Find where the given text appears and provide that cell's center as [X, Y] coordinate. 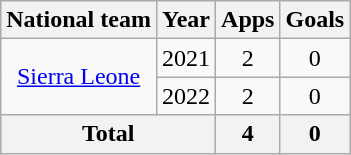
Total [108, 134]
Goals [315, 20]
Year [186, 20]
National team [79, 20]
4 [248, 134]
2021 [186, 58]
Sierra Leone [79, 77]
Apps [248, 20]
2022 [186, 96]
